Determine the [X, Y] coordinate at the center of the cell enclosing the given text.  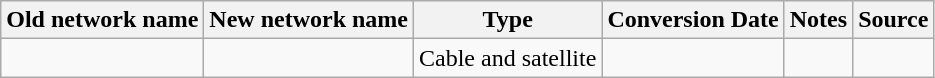
Notes [818, 20]
New network name [309, 20]
Cable and satellite [508, 58]
Source [894, 20]
Old network name [102, 20]
Type [508, 20]
Conversion Date [693, 20]
